Detect which cell encompasses the target text, then output its (x, y) center coordinate. 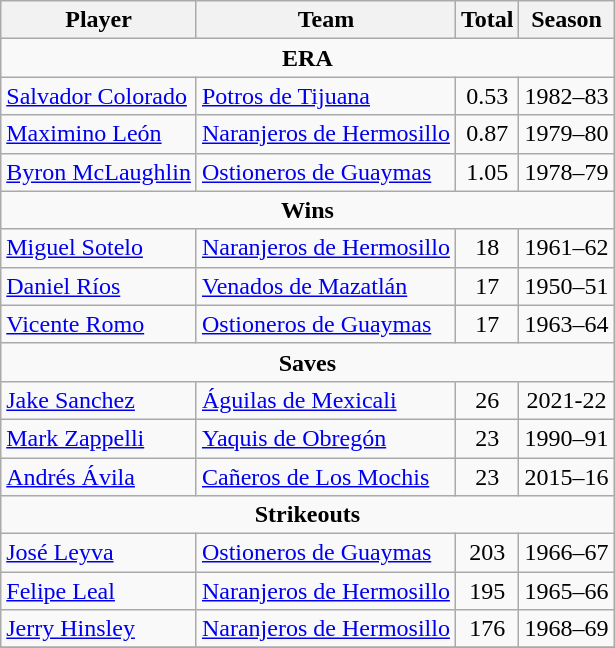
Total (487, 20)
1963–64 (566, 324)
Player (99, 20)
Daniel Ríos (99, 286)
Jerry Hinsley (99, 629)
Andrés Ávila (99, 477)
1961–62 (566, 248)
Cañeros de Los Mochis (326, 477)
26 (487, 400)
Saves (308, 362)
Potros de Tijuana (326, 96)
2021-22 (566, 400)
1990–91 (566, 438)
18 (487, 248)
Águilas de Mexicali (326, 400)
1979–80 (566, 134)
2015–16 (566, 477)
195 (487, 591)
Miguel Sotelo (99, 248)
1965–66 (566, 591)
1968–69 (566, 629)
Vicente Romo (99, 324)
1978–79 (566, 172)
Jake Sanchez (99, 400)
Strikeouts (308, 515)
Maximino León (99, 134)
203 (487, 553)
Yaquis de Obregón (326, 438)
Byron McLaughlin (99, 172)
Felipe Leal (99, 591)
Wins (308, 210)
Season (566, 20)
Team (326, 20)
176 (487, 629)
Salvador Colorado (99, 96)
1982–83 (566, 96)
José Leyva (99, 553)
Mark Zappelli (99, 438)
1.05 (487, 172)
1966–67 (566, 553)
0.87 (487, 134)
ERA (308, 58)
1950–51 (566, 286)
0.53 (487, 96)
Venados de Mazatlán (326, 286)
